From the cell containing the given text, extract its center point as (X, Y) coordinate. 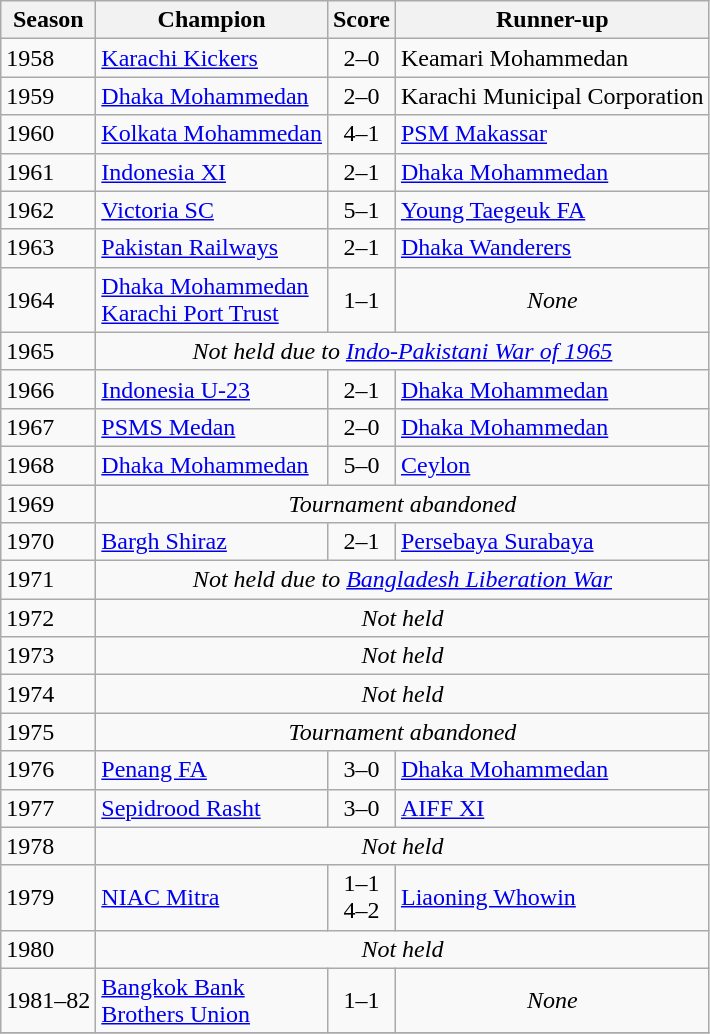
1974 (48, 694)
1981–82 (48, 1000)
1973 (48, 656)
Sepidrood Rasht (212, 808)
Dhaka Mohammedan Karachi Port Trust (212, 300)
1961 (48, 172)
Persebaya Surabaya (552, 542)
1962 (48, 210)
1968 (48, 465)
1977 (48, 808)
Indonesia U-23 (212, 389)
Kolkata Mohammedan (212, 134)
1980 (48, 949)
Liaoning Whowin (552, 898)
Ceylon (552, 465)
1958 (48, 58)
AIFF XI (552, 808)
1976 (48, 770)
PSMS Medan (212, 427)
Bargh Shiraz (212, 542)
1979 (48, 898)
Season (48, 20)
Not held due to Indo-Pakistani War of 1965 (402, 351)
1970 (48, 542)
5–1 (361, 210)
1972 (48, 618)
4–1 (361, 134)
Runner-up (552, 20)
1975 (48, 732)
Penang FA (212, 770)
1971 (48, 580)
Dhaka Wanderers (552, 248)
1–1 4–2 (361, 898)
1969 (48, 503)
Pakistan Railways (212, 248)
Victoria SC (212, 210)
1966 (48, 389)
Not held due to Bangladesh Liberation War (402, 580)
Score (361, 20)
Young Taegeuk FA (552, 210)
5–0 (361, 465)
1959 (48, 96)
1965 (48, 351)
Karachi Kickers (212, 58)
Keamari Mohammedan (552, 58)
1960 (48, 134)
1978 (48, 846)
1967 (48, 427)
NIAC Mitra (212, 898)
1964 (48, 300)
Bangkok Bank Brothers Union (212, 1000)
PSM Makassar (552, 134)
Champion (212, 20)
Karachi Municipal Corporation (552, 96)
Indonesia XI (212, 172)
1963 (48, 248)
